For the text-containing cell, return its midpoint in [X, Y] coordinate format. 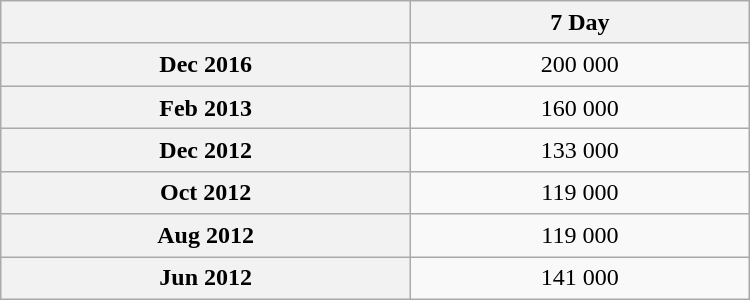
133 000 [580, 150]
160 000 [580, 108]
200 000 [580, 64]
7 Day [580, 22]
Jun 2012 [206, 278]
Dec 2016 [206, 64]
Oct 2012 [206, 192]
Aug 2012 [206, 236]
141 000 [580, 278]
Feb 2013 [206, 108]
Dec 2012 [206, 150]
